Pinpoint the cell where the given text exists, returning its [X, Y] midpoint coordinate. 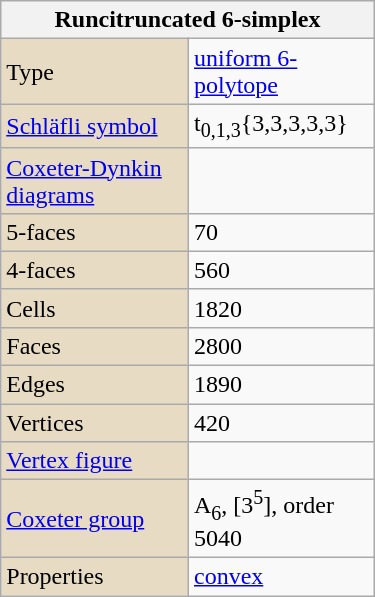
5-faces [95, 232]
Coxeter group [95, 519]
Faces [95, 346]
Edges [95, 385]
4-faces [95, 270]
t0,1,3{3,3,3,3,3} [281, 126]
70 [281, 232]
Runcitruncated 6-simplex [188, 20]
Properties [95, 577]
Coxeter-Dynkin diagrams [95, 180]
1890 [281, 385]
A6, [35], order 5040 [281, 519]
1820 [281, 308]
Schläfli symbol [95, 126]
560 [281, 270]
Vertex figure [95, 461]
Vertices [95, 423]
convex [281, 577]
uniform 6-polytope [281, 72]
2800 [281, 346]
Cells [95, 308]
420 [281, 423]
Type [95, 72]
